Return the [x, y] coordinate for the center point of the cell that contains the specified text.  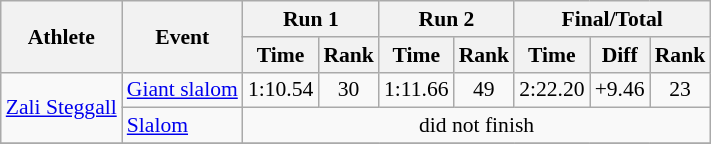
Slalom [182, 126]
1:11.66 [416, 90]
Diff [620, 55]
Zali Steggall [62, 108]
49 [484, 90]
2:22.20 [552, 90]
30 [348, 90]
did not finish [476, 126]
+9.46 [620, 90]
Giant slalom [182, 90]
Athlete [62, 36]
Run 2 [446, 19]
Event [182, 36]
1:10.54 [280, 90]
Run 1 [311, 19]
Final/Total [612, 19]
23 [680, 90]
